Capture the cell that displays the provided text and extract its [X, Y] central coordinate. 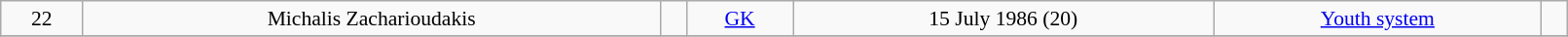
15 July 1986 (20) [1003, 18]
22 [42, 18]
Michalis Zacharioudakis [372, 18]
Youth system [1378, 18]
GK [740, 18]
